Determine the (X, Y) coordinate at the center of the cell enclosing the given text.  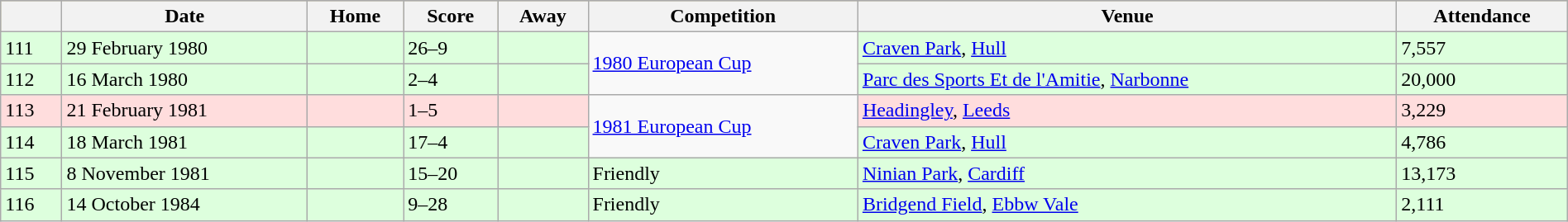
Score (451, 17)
111 (31, 48)
2,111 (1482, 205)
2–4 (451, 79)
14 October 1984 (184, 205)
8 November 1981 (184, 173)
114 (31, 142)
Date (184, 17)
115 (31, 173)
Ninian Park, Cardiff (1126, 173)
Venue (1126, 17)
1–5 (451, 111)
9–28 (451, 205)
18 March 1981 (184, 142)
3,229 (1482, 111)
Headingley, Leeds (1126, 111)
Home (355, 17)
Bridgend Field, Ebbw Vale (1126, 205)
Competition (723, 17)
1980 European Cup (723, 64)
16 March 1980 (184, 79)
13,173 (1482, 173)
112 (31, 79)
113 (31, 111)
29 February 1980 (184, 48)
Parc des Sports Et de l'Amitie, Narbonne (1126, 79)
26–9 (451, 48)
7,557 (1482, 48)
15–20 (451, 173)
Attendance (1482, 17)
4,786 (1482, 142)
20,000 (1482, 79)
17–4 (451, 142)
116 (31, 205)
1981 European Cup (723, 126)
Away (543, 17)
21 February 1981 (184, 111)
